From the cell containing the given text, extract its center point as [x, y] coordinate. 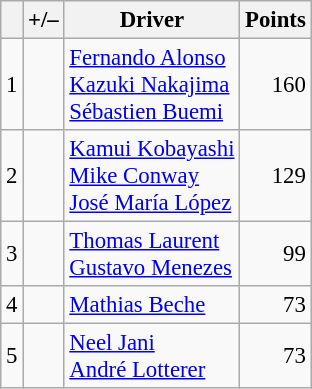
Driver [152, 20]
5 [12, 356]
Neel Jani André Lotterer [152, 356]
3 [12, 254]
4 [12, 305]
Points [276, 20]
Thomas Laurent Gustavo Menezes [152, 254]
129 [276, 176]
1 [12, 85]
99 [276, 254]
+/– [44, 20]
2 [12, 176]
160 [276, 85]
Kamui Kobayashi Mike Conway José María López [152, 176]
Mathias Beche [152, 305]
Fernando Alonso Kazuki Nakajima Sébastien Buemi [152, 85]
